Output the [x, y] coordinate of the center of the cell containing the given text.  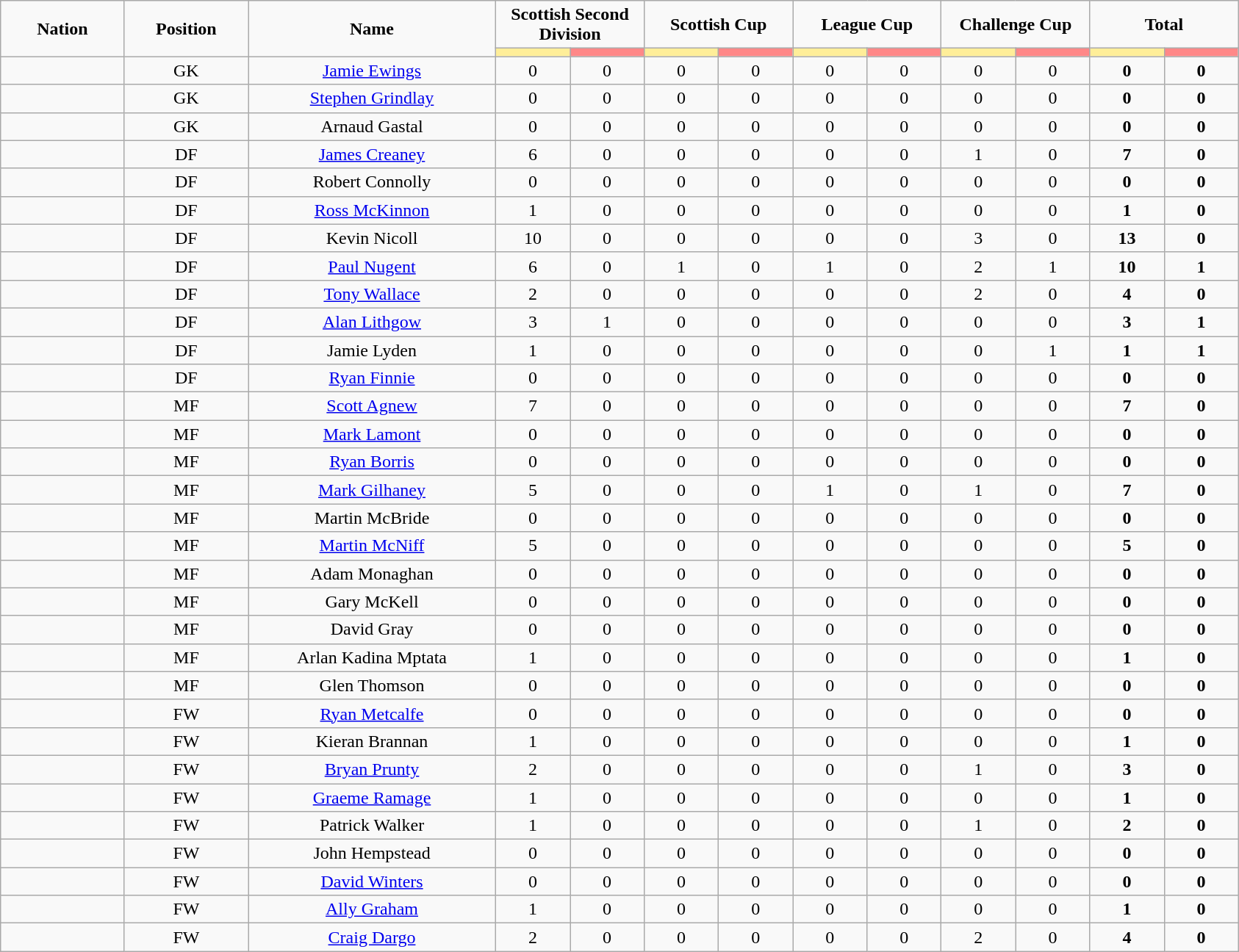
13 [1127, 238]
Arnaud Gastal [372, 126]
Kevin Nicoll [372, 238]
David Gray [372, 630]
Ryan Metcalfe [372, 713]
Tony Wallace [372, 294]
Ryan Finnie [372, 378]
Patrick Walker [372, 826]
Jamie Ewings [372, 71]
Martin McBride [372, 518]
Paul Nugent [372, 266]
Jamie Lyden [372, 350]
Craig Dargo [372, 937]
Robert Connolly [372, 182]
Gary McKell [372, 602]
Mark Gilhaney [372, 490]
Ryan Borris [372, 462]
Scott Agnew [372, 406]
Stephen Grindlay [372, 98]
Mark Lamont [372, 434]
Total [1164, 25]
Challenge Cup [1016, 25]
Scottish Cup [719, 25]
Arlan Kadina Mptata [372, 657]
Name [372, 29]
Kieran Brannan [372, 741]
John Hempstead [372, 854]
Alan Lithgow [372, 322]
League Cup [867, 25]
David Winters [372, 881]
James Creaney [372, 154]
Position [186, 29]
Adam Monaghan [372, 574]
Ross McKinnon [372, 210]
Bryan Prunty [372, 769]
Ally Graham [372, 909]
Graeme Ramage [372, 797]
Glen Thomson [372, 685]
Scottish Second Division [570, 25]
Nation [62, 29]
Martin McNiff [372, 546]
